Extract the [X, Y] coordinate from the center of the cell holding the provided text.  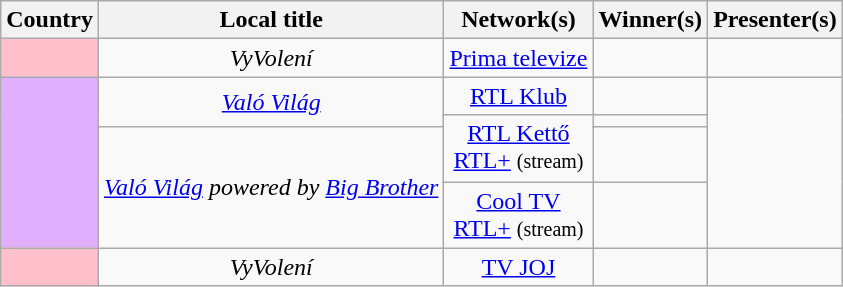
Local title [270, 20]
Való Világ powered by Big Brother [270, 187]
RTL Klub [518, 96]
Country [50, 20]
Network(s) [518, 20]
Prima televize [518, 58]
RTL KettőRTL+ (stream) [518, 148]
TV JOJ [518, 267]
Való Világ [270, 102]
Winner(s) [650, 20]
Presenter(s) [776, 20]
Cool TVRTL+ (stream) [518, 216]
